Return [x, y] of the center of cell containing provided text 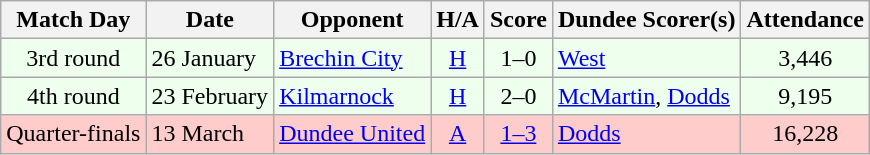
13 March [210, 134]
Brechin City [352, 58]
Dundee United [352, 134]
Attendance [805, 20]
A [458, 134]
1–0 [518, 58]
9,195 [805, 96]
McMartin, Dodds [646, 96]
3rd round [74, 58]
West [646, 58]
Kilmarnock [352, 96]
26 January [210, 58]
4th round [74, 96]
Score [518, 20]
Dundee Scorer(s) [646, 20]
Match Day [74, 20]
H/A [458, 20]
1–3 [518, 134]
16,228 [805, 134]
Date [210, 20]
Quarter-finals [74, 134]
3,446 [805, 58]
2–0 [518, 96]
23 February [210, 96]
Dodds [646, 134]
Opponent [352, 20]
